Provide the [X, Y] coordinate of the cell's center where the given text is located.  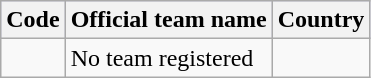
Code [33, 20]
Official team name [168, 20]
Country [321, 20]
No team registered [168, 58]
